Provide the [X, Y] coordinate of the cell's center where the given text is located.  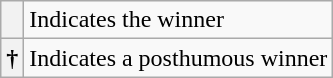
Indicates a posthumous winner [178, 58]
† [12, 58]
Indicates the winner [178, 20]
